Scan for the cell matching the given text and deliver its (x, y) coordinate at center. 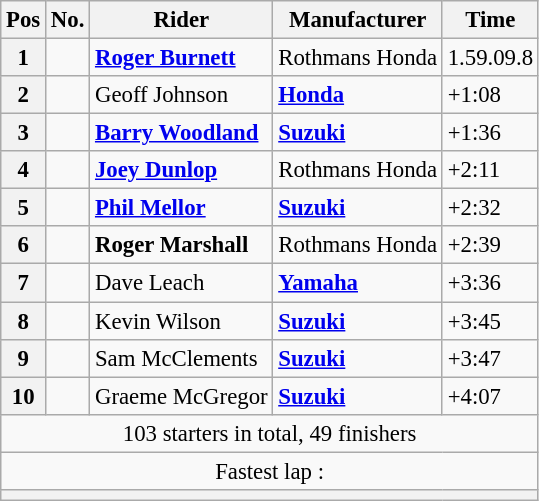
Sam McClements (182, 358)
+3:47 (490, 358)
7 (24, 283)
1 (24, 58)
8 (24, 321)
Dave Leach (182, 283)
+2:11 (490, 170)
+3:36 (490, 283)
+3:45 (490, 321)
Kevin Wilson (182, 321)
103 starters in total, 49 finishers (270, 433)
4 (24, 170)
Roger Burnett (182, 58)
1.59.09.8 (490, 58)
Geoff Johnson (182, 95)
5 (24, 208)
Rider (182, 20)
Phil Mellor (182, 208)
No. (68, 20)
Manufacturer (358, 20)
3 (24, 133)
+1:36 (490, 133)
Honda (358, 95)
6 (24, 245)
9 (24, 358)
10 (24, 396)
Barry Woodland (182, 133)
Pos (24, 20)
Yamaha (358, 283)
Time (490, 20)
2 (24, 95)
Roger Marshall (182, 245)
Joey Dunlop (182, 170)
Fastest lap : (270, 471)
+2:39 (490, 245)
+2:32 (490, 208)
+4:07 (490, 396)
+1:08 (490, 95)
Graeme McGregor (182, 396)
